From the cell containing the given text, extract its center point as (x, y) coordinate. 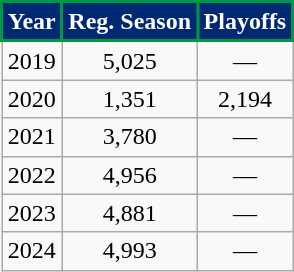
Playoffs (244, 22)
3,780 (130, 137)
2020 (32, 99)
2024 (32, 251)
4,881 (130, 213)
5,025 (130, 60)
4,993 (130, 251)
2019 (32, 60)
2021 (32, 137)
2023 (32, 213)
1,351 (130, 99)
2,194 (244, 99)
Reg. Season (130, 22)
Year (32, 22)
4,956 (130, 175)
2022 (32, 175)
